Find where the given text appears and provide that cell's center as [X, Y] coordinate. 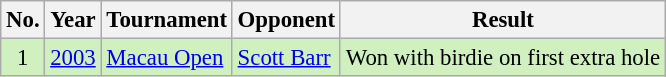
No. [23, 20]
Scott Barr [286, 58]
Year [73, 20]
1 [23, 58]
Macau Open [166, 58]
Opponent [286, 20]
Won with birdie on first extra hole [502, 58]
Result [502, 20]
2003 [73, 58]
Tournament [166, 20]
